Return the (X, Y) coordinate for the center point of the cell that contains the specified text.  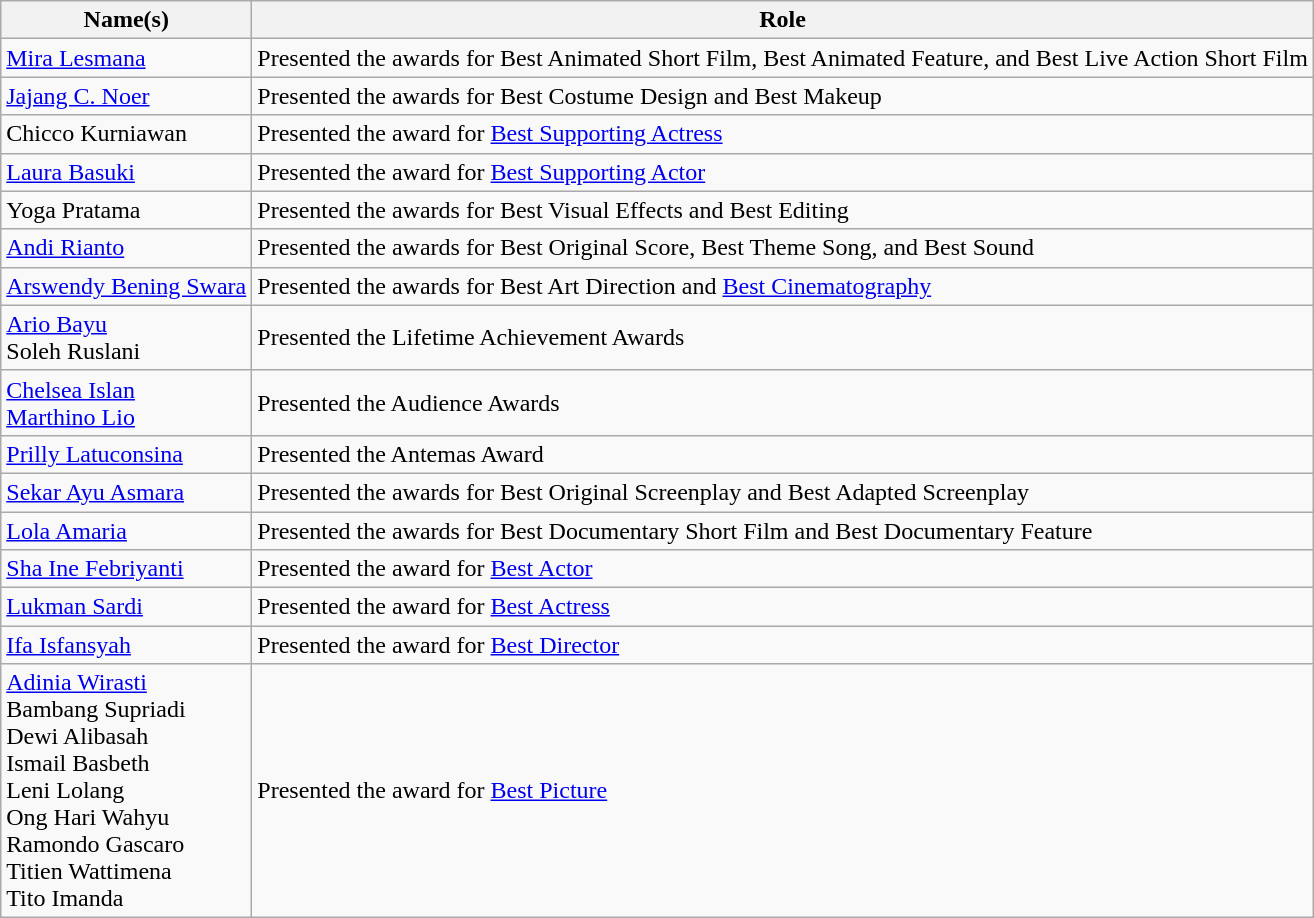
Arswendy Bening Swara (126, 286)
Chicco Kurniawan (126, 134)
Chelsea IslanMarthino Lio (126, 402)
Name(s) (126, 20)
Prilly Latuconsina (126, 454)
Presented the awards for Best Visual Effects and Best Editing (783, 210)
Mira Lesmana (126, 58)
Presented the awards for Best Costume Design and Best Makeup (783, 96)
Laura Basuki (126, 172)
Presented the award for Best Picture (783, 791)
Presented the award for Best Director (783, 645)
Presented the award for Best Supporting Actress (783, 134)
Jajang C. Noer (126, 96)
Presented the Lifetime Achievement Awards (783, 338)
Presented the award for Best Actor (783, 569)
Lola Amaria (126, 531)
Presented the award for Best Actress (783, 607)
Ifa Isfansyah (126, 645)
Presented the awards for Best Original Score, Best Theme Song, and Best Sound (783, 248)
Lukman Sardi (126, 607)
Presented the awards for Best Documentary Short Film and Best Documentary Feature (783, 531)
Yoga Pratama (126, 210)
Presented the awards for Best Original Screenplay and Best Adapted Screenplay (783, 492)
Presented the awards for Best Animated Short Film, Best Animated Feature, and Best Live Action Short Film (783, 58)
Andi Rianto (126, 248)
Sekar Ayu Asmara (126, 492)
Ario BayuSoleh Ruslani (126, 338)
Role (783, 20)
Presented the award for Best Supporting Actor (783, 172)
Presented the awards for Best Art Direction and Best Cinematography (783, 286)
Presented the Audience Awards (783, 402)
Adinia WirastiBambang SupriadiDewi AlibasahIsmail BasbethLeni LolangOng Hari WahyuRamondo GascaroTitien WattimenaTito Imanda (126, 791)
Presented the Antemas Award (783, 454)
Sha Ine Febriyanti (126, 569)
